Return the [x, y] coordinate for the center point of the cell that contains the specified text.  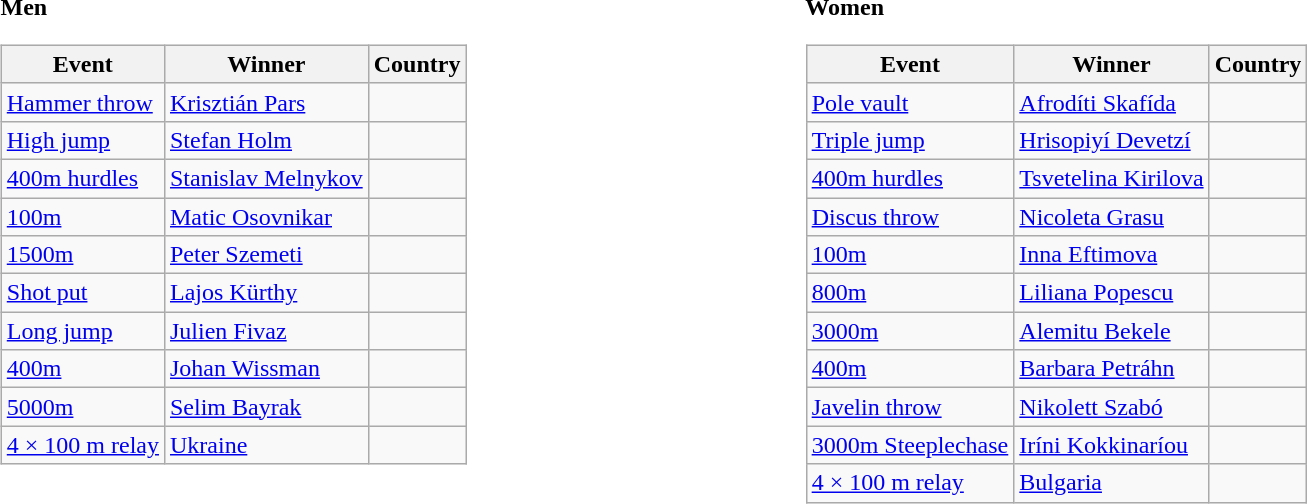
Bulgaria [1112, 483]
Iríni Kokkinaríou [1112, 445]
Nikolett Szabó [1112, 407]
Barbara Petráhn [1112, 369]
Afrodíti Skafída [1112, 102]
Hammer throw [82, 102]
Lajos Kürthy [266, 293]
Javelin throw [910, 407]
Shot put [82, 293]
Pole vault [910, 102]
Alemitu Bekele [1112, 331]
Stanislav Melnykov [266, 178]
800m [910, 293]
Ukraine [266, 445]
Triple jump [910, 140]
Nicoleta Grasu [1112, 217]
5000m [82, 407]
Discus throw [910, 217]
3000m Steeplechase [910, 445]
Peter Szemeti [266, 255]
Hrisopiyí Devetzí [1112, 140]
Julien Fivaz [266, 331]
Krisztián Pars [266, 102]
3000m [910, 331]
Liliana Popescu [1112, 293]
Tsvetelina Kirilova [1112, 178]
1500m [82, 255]
Inna Eftimova [1112, 255]
Long jump [82, 331]
Stefan Holm [266, 140]
Johan Wissman [266, 369]
Matic Osovnikar [266, 217]
Selim Bayrak [266, 407]
High jump [82, 140]
